Determine the (x, y) coordinate at the center of the cell enclosing the given text.  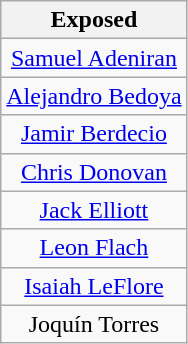
Jamir Berdecio (94, 134)
Alejandro Bedoya (94, 96)
Jack Elliott (94, 210)
Exposed (94, 20)
Samuel Adeniran (94, 58)
Chris Donovan (94, 172)
Isaiah LeFlore (94, 286)
Leon Flach (94, 248)
Joquín Torres (94, 324)
